Capture the cell that displays the provided text and extract its [X, Y] central coordinate. 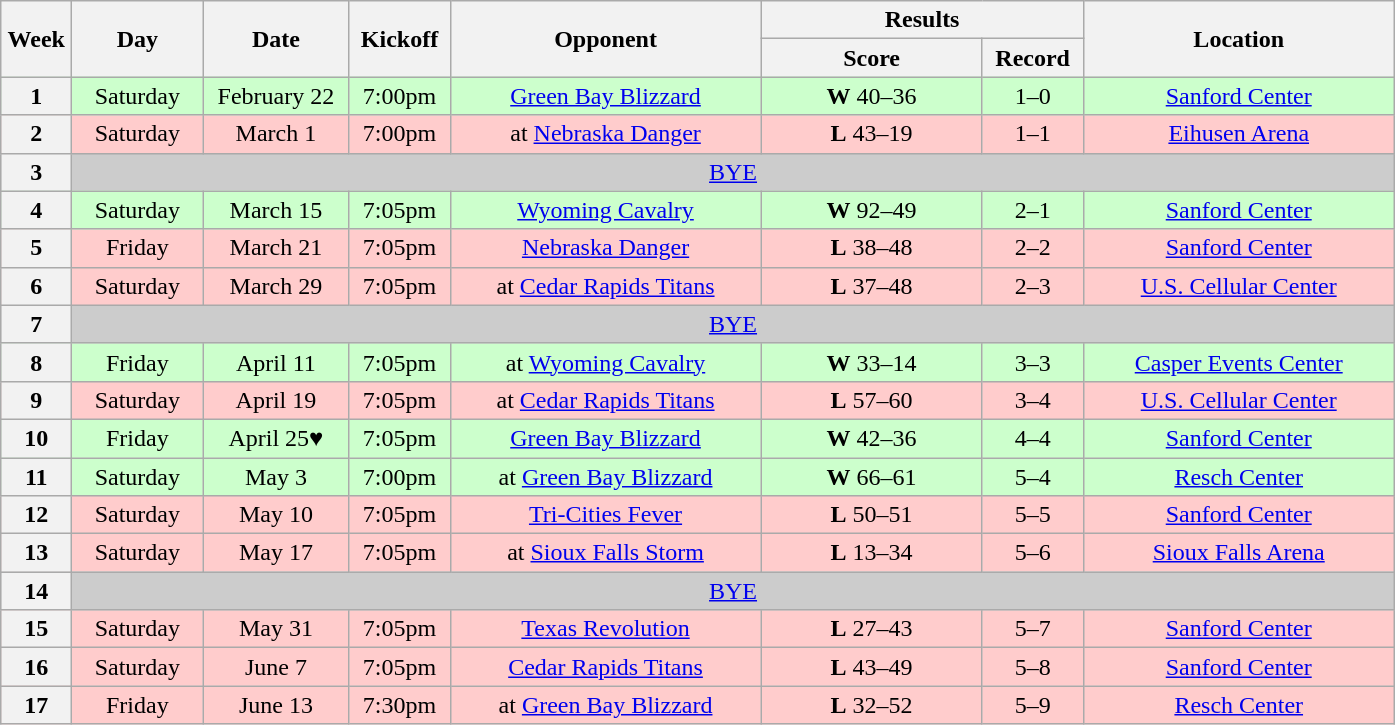
Eihusen Arena [1238, 134]
May 31 [276, 629]
Tri-Cities Fever [606, 515]
Week [36, 39]
Wyoming Cavalry [606, 210]
8 [36, 362]
April 25♥ [276, 438]
2–2 [1032, 248]
at Sioux Falls Storm [606, 553]
3–3 [1032, 362]
Nebraska Danger [606, 248]
11 [36, 477]
5–7 [1032, 629]
W 42–36 [872, 438]
9 [36, 400]
Texas Revolution [606, 629]
15 [36, 629]
3 [36, 172]
1–0 [1032, 96]
3–4 [1032, 400]
W 66–61 [872, 477]
4 [36, 210]
April 19 [276, 400]
5–9 [1032, 705]
5–5 [1032, 515]
W 40–36 [872, 96]
Score [872, 58]
L 43–49 [872, 667]
5 [36, 248]
L 38–48 [872, 248]
February 22 [276, 96]
6 [36, 286]
May 17 [276, 553]
April 11 [276, 362]
L 37–48 [872, 286]
Opponent [606, 39]
5–4 [1032, 477]
L 13–34 [872, 553]
5–6 [1032, 553]
Day [138, 39]
L 50–51 [872, 515]
17 [36, 705]
W 92–49 [872, 210]
14 [36, 591]
2–3 [1032, 286]
2 [36, 134]
L 27–43 [872, 629]
2–1 [1032, 210]
June 7 [276, 667]
March 15 [276, 210]
Cedar Rapids Titans [606, 667]
Kickoff [400, 39]
13 [36, 553]
5–8 [1032, 667]
L 57–60 [872, 400]
Location [1238, 39]
March 29 [276, 286]
Results [922, 20]
at Wyoming Cavalry [606, 362]
L 43–19 [872, 134]
7 [36, 324]
4–4 [1032, 438]
1–1 [1032, 134]
12 [36, 515]
Casper Events Center [1238, 362]
16 [36, 667]
W 33–14 [872, 362]
7:30pm [400, 705]
June 13 [276, 705]
March 1 [276, 134]
March 21 [276, 248]
1 [36, 96]
May 3 [276, 477]
Record [1032, 58]
10 [36, 438]
May 10 [276, 515]
at Nebraska Danger [606, 134]
Sioux Falls Arena [1238, 553]
L 32–52 [872, 705]
Date [276, 39]
